Output the [X, Y] coordinate of the center of the cell containing the given text.  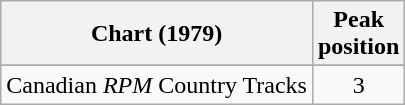
Peakposition [358, 34]
Canadian RPM Country Tracks [157, 85]
Chart (1979) [157, 34]
3 [358, 85]
